Detect which cell encompasses the target text, then output its [x, y] center coordinate. 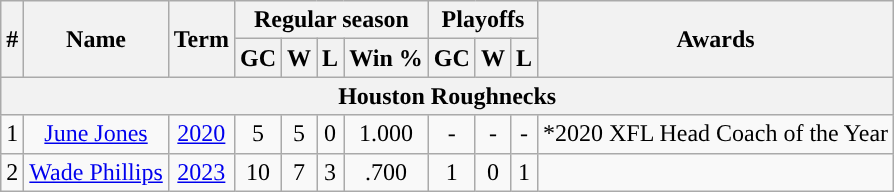
10 [258, 172]
Name [96, 39]
.700 [386, 172]
7 [300, 172]
*2020 XFL Head Coach of the Year [715, 134]
Win % [386, 58]
2020 [201, 134]
Wade Phillips [96, 172]
June Jones [96, 134]
Regular season [331, 20]
1.000 [386, 134]
Term [201, 39]
Houston Roughnecks [448, 96]
2023 [201, 172]
3 [330, 172]
Awards [715, 39]
Playoffs [482, 20]
2 [12, 172]
# [12, 39]
